Return (X, Y) of the center of cell containing provided text 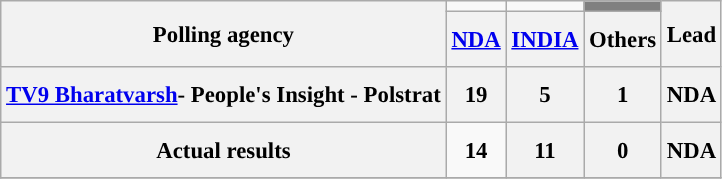
Lead (691, 34)
Others (623, 40)
0 (623, 151)
TV9 Bharatvarsh- People's Insight - Polstrat (224, 95)
14 (476, 151)
INDIA (545, 40)
Actual results (224, 151)
11 (545, 151)
19 (476, 95)
1 (623, 95)
Polling agency (224, 34)
5 (545, 95)
